Capture the cell that displays the provided text and extract its [x, y] central coordinate. 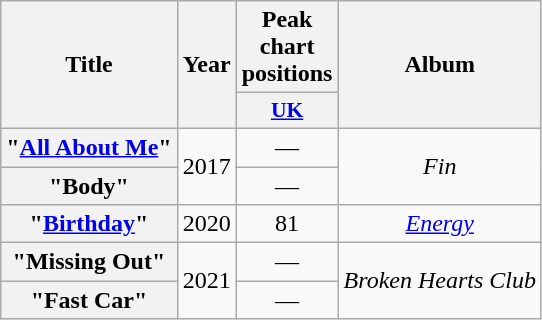
2017 [206, 166]
"Birthday" [89, 224]
Year [206, 65]
UK [287, 111]
Peak chart positions [287, 47]
"Body" [89, 185]
2020 [206, 224]
Fin [440, 166]
2021 [206, 281]
"Missing Out" [89, 262]
Energy [440, 224]
Broken Hearts Club [440, 281]
"All About Me" [89, 147]
Album [440, 65]
"Fast Car" [89, 300]
Title [89, 65]
81 [287, 224]
